For the text-containing cell, return its midpoint in [X, Y] coordinate format. 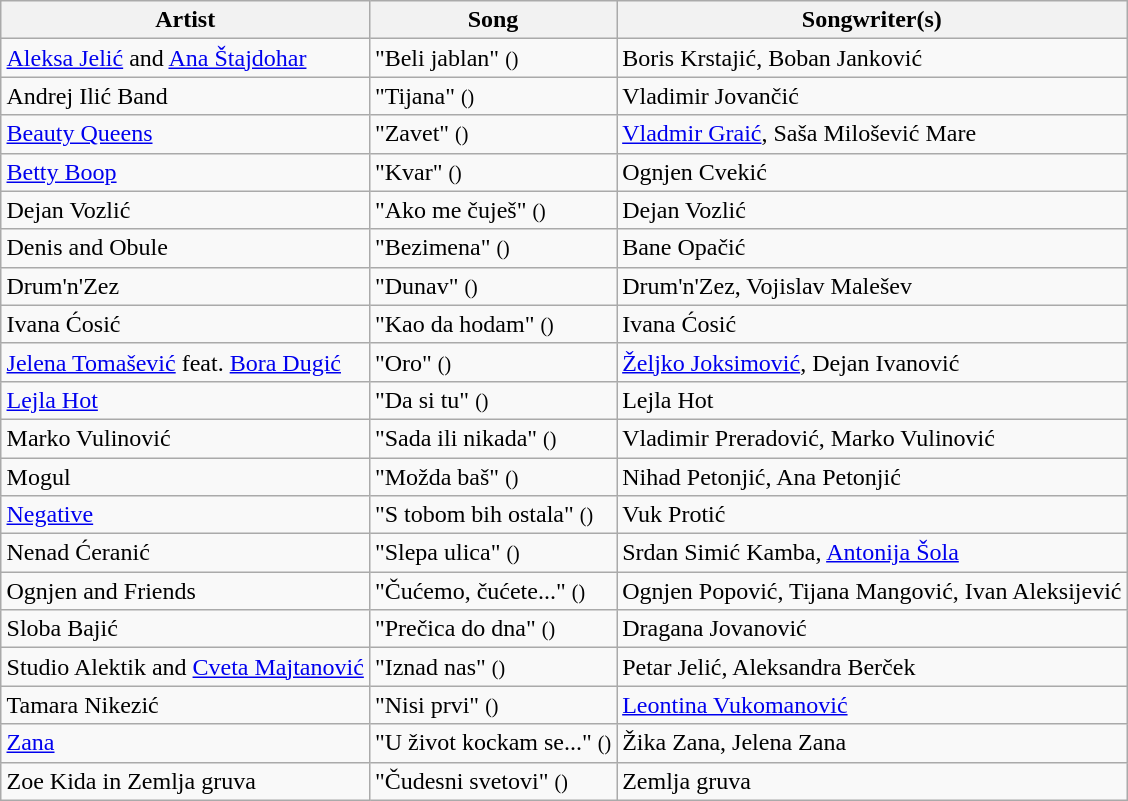
"Oro" () [492, 362]
Beauty Queens [185, 134]
Nihad Petonjić, Ana Petonjić [872, 477]
Drum'n'Zez, Vojislav Malešev [872, 286]
"Čućemo, čućete..." () [492, 591]
Drum'n'Zez [185, 286]
"Nisi prvi" () [492, 705]
"Kao da hodam" () [492, 324]
"Sada ili nikada" () [492, 438]
"Možda baš" () [492, 477]
Denis and Obule [185, 248]
Studio Alektik and Cveta Majtanović [185, 667]
Marko Vulinović [185, 438]
"Bezimena" () [492, 248]
Žika Zana, Jelena Zana [872, 743]
"Slepa ulica" () [492, 553]
Petar Jelić, Aleksandra Berček [872, 667]
Zana [185, 743]
Vladimir Preradović, Marko Vulinović [872, 438]
Mogul [185, 477]
Negative [185, 515]
Aleksa Jelić and Ana Štajdohar [185, 58]
Dragana Jovanović [872, 629]
Željko Joksimović, Dejan Ivanović [872, 362]
Ognjen Cvekić [872, 172]
"Beli jablan" () [492, 58]
Betty Boop [185, 172]
Vuk Protić [872, 515]
"Ako me čuješ" () [492, 210]
Zoe Kida in Zemlja gruva [185, 781]
"Dunav" () [492, 286]
"U život kockam se..." () [492, 743]
Leontina Vukomanović [872, 705]
Vladimir Jovančić [872, 96]
Srdan Simić Kamba, Antonija Šola [872, 553]
Andrej Ilić Band [185, 96]
Jelena Tomašević feat. Bora Dugić [185, 362]
Ognjen and Friends [185, 591]
"Kvar" () [492, 172]
Ognjen Popović, Tijаna Mangović, Ivan Aleksijević [872, 591]
Zemlja gruva [872, 781]
Artist [185, 20]
Songwriter(s) [872, 20]
"Zavet" () [492, 134]
Tamara Nikezić [185, 705]
Song [492, 20]
"Tijana" () [492, 96]
"Iznad nas" () [492, 667]
"Da si tu" () [492, 400]
"Čudesni svetovi" () [492, 781]
Bane Opačić [872, 248]
Sloba Bajić [185, 629]
Nenad Ćeranić [185, 553]
"S tobom bih ostala" () [492, 515]
"Prečica do dna" () [492, 629]
Boris Krstajić, Boban Janković [872, 58]
Vladmir Graić, Saša Milošević Mare [872, 134]
